Return [X, Y] of the center of cell containing provided text 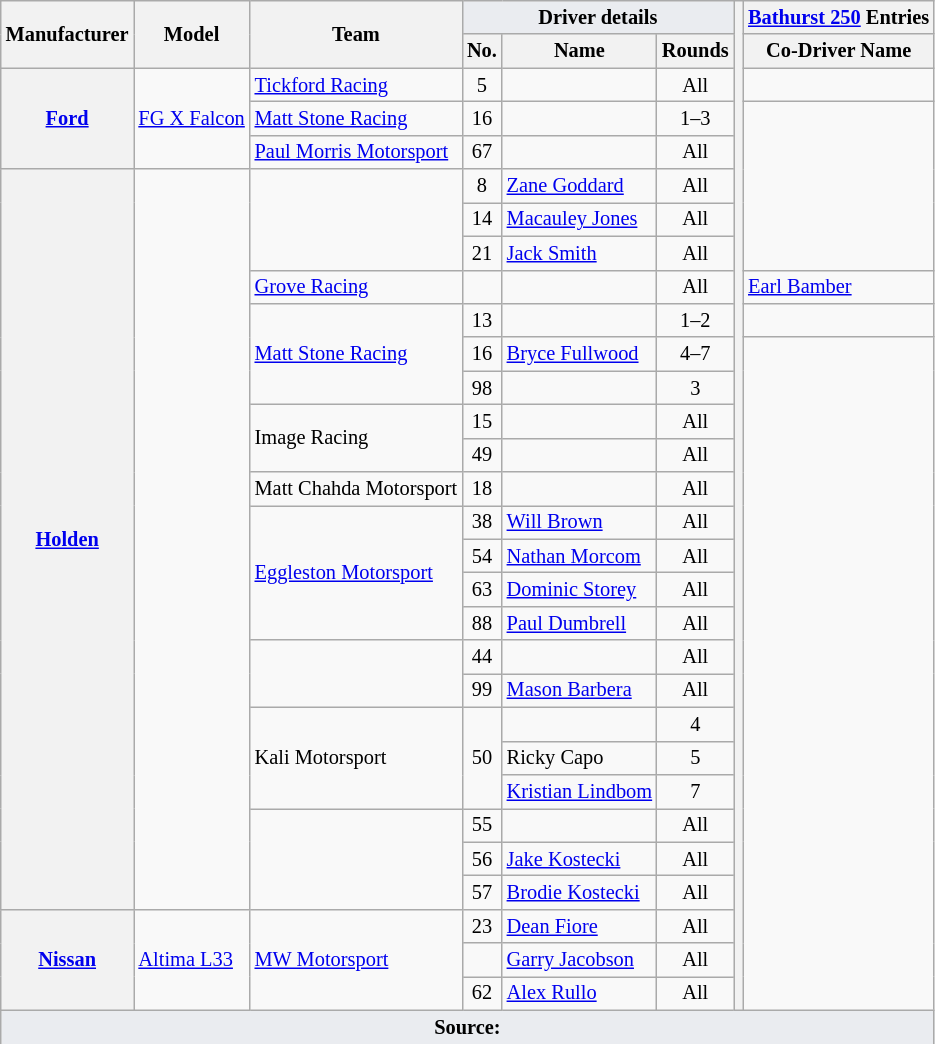
Bryce Fullwood [580, 354]
Garry Jacobson [580, 960]
Nathan Morcom [580, 556]
Manufacturer [68, 34]
38 [482, 522]
15 [482, 421]
Nissan [68, 960]
MW Motorsport [356, 960]
99 [482, 690]
Team [356, 34]
Mason Barbera [580, 690]
1–3 [696, 118]
FG X Falcon [192, 118]
44 [482, 657]
Jack Smith [580, 253]
Paul Morris Motorsport [356, 152]
4–7 [696, 354]
Will Brown [580, 522]
98 [482, 388]
Name [580, 51]
Bathurst 250 Entries [838, 17]
Co-Driver Name [838, 51]
7 [696, 791]
Brodie Kostecki [580, 892]
Kristian Lindbom [580, 791]
Jake Kostecki [580, 859]
49 [482, 455]
Tickford Racing [356, 85]
Ford [68, 118]
Ricky Capo [580, 758]
1–2 [696, 320]
21 [482, 253]
Earl Bamber [838, 287]
4 [696, 724]
Altima L33 [192, 960]
18 [482, 489]
Kali Motorsport [356, 758]
Holden [68, 539]
63 [482, 589]
No. [482, 51]
Alex Rullo [580, 993]
62 [482, 993]
23 [482, 926]
Zane Goddard [580, 186]
57 [482, 892]
14 [482, 219]
88 [482, 623]
Driver details [598, 17]
Dean Fiore [580, 926]
54 [482, 556]
Dominic Storey [580, 589]
67 [482, 152]
Model [192, 34]
Grove Racing [356, 287]
56 [482, 859]
Eggleston Motorsport [356, 572]
Paul Dumbrell [580, 623]
Rounds [696, 51]
50 [482, 758]
Source: [468, 1027]
Macauley Jones [580, 219]
3 [696, 388]
55 [482, 825]
8 [482, 186]
13 [482, 320]
Matt Chahda Motorsport [356, 489]
Image Racing [356, 438]
